Pinpoint the cell where the given text exists, returning its [x, y] midpoint coordinate. 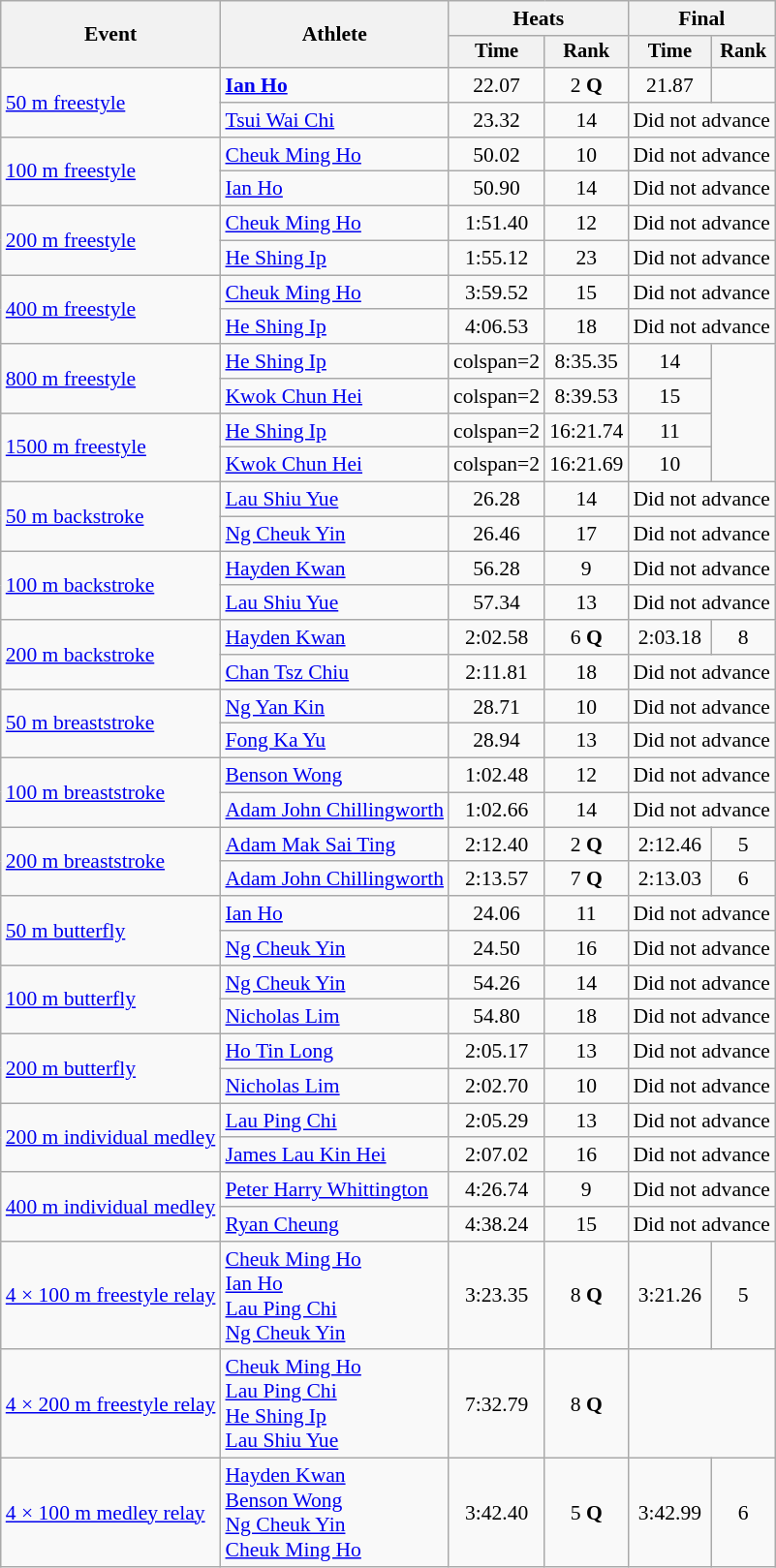
2:02.58 [496, 637]
Chan Tsz Chiu [334, 672]
400 m individual medley [110, 1207]
Hayden KwanBenson WongNg Cheuk YinCheuk Ming Ho [334, 1513]
Cheuk Ming HoLau Ping ChiHe Shing IpLau Shiu Yue [334, 1404]
200 m backstroke [110, 655]
Adam Mak Sai Ting [334, 845]
200 m freestyle [110, 240]
100 m breaststroke [110, 792]
2:05.29 [496, 1121]
28.71 [496, 707]
4 × 100 m freestyle relay [110, 1296]
4 × 200 m freestyle relay [110, 1404]
16:21.69 [586, 465]
Benson Wong [334, 776]
5 Q [586, 1513]
100 m butterfly [110, 999]
23 [586, 259]
50.90 [496, 189]
4:38.24 [496, 1224]
200 m individual medley [110, 1137]
Lau Ping Chi [334, 1121]
2:05.17 [496, 1052]
3:23.35 [496, 1296]
28.94 [496, 741]
2:12.46 [669, 845]
1:02.48 [496, 776]
26.28 [496, 500]
Ryan Cheung [334, 1224]
7 Q [586, 879]
800 m freestyle [110, 378]
4 × 100 m medley relay [110, 1513]
3:42.99 [669, 1513]
Final [701, 18]
100 m backstroke [110, 585]
Tsui Wai Chi [334, 120]
400 m freestyle [110, 310]
54.80 [496, 1017]
1:55.12 [496, 259]
100 m freestyle [110, 172]
50 m breaststroke [110, 724]
57.34 [496, 603]
50 m butterfly [110, 930]
1:51.40 [496, 224]
2:02.70 [496, 1087]
2:13.57 [496, 879]
4:26.74 [496, 1189]
6 Q [586, 637]
8 [743, 637]
2:12.40 [496, 845]
24.50 [496, 948]
3:59.52 [496, 292]
Heats [539, 18]
17 [586, 535]
Fong Ka Yu [334, 741]
23.32 [496, 120]
56.28 [496, 569]
1500 m freestyle [110, 447]
200 m butterfly [110, 1069]
James Lau Kin Hei [334, 1155]
24.06 [496, 913]
2:11.81 [496, 672]
2:03.18 [669, 637]
2:13.03 [669, 879]
3:42.40 [496, 1513]
21.87 [669, 85]
50 m freestyle [110, 103]
7:32.79 [496, 1404]
54.26 [496, 983]
200 m breaststroke [110, 862]
1:02.66 [496, 811]
4:06.53 [496, 327]
Athlete [334, 35]
Cheuk Ming HoIan HoLau Ping ChiNg Cheuk Yin [334, 1296]
Peter Harry Whittington [334, 1189]
22.07 [496, 85]
8:39.53 [586, 396]
8:35.35 [586, 361]
Ho Tin Long [334, 1052]
Event [110, 35]
3:21.26 [669, 1296]
50.02 [496, 155]
50 m backstroke [110, 517]
16:21.74 [586, 431]
26.46 [496, 535]
2:07.02 [496, 1155]
Ng Yan Kin [334, 707]
